Output the [x, y] coordinate of the center of the cell containing the given text.  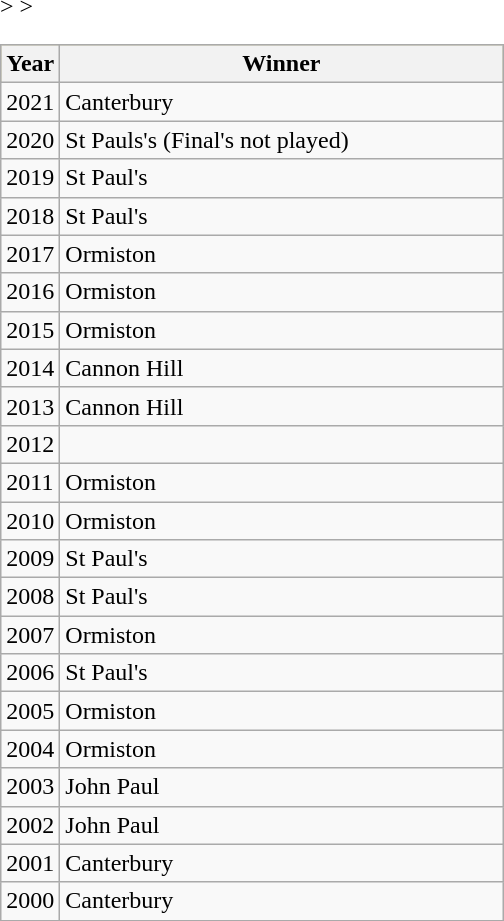
2014 [30, 368]
2011 [30, 482]
2009 [30, 559]
2016 [30, 292]
2001 [30, 863]
Winner [282, 64]
Year [30, 64]
2010 [30, 521]
2020 [30, 140]
2003 [30, 787]
2002 [30, 825]
2006 [30, 673]
2004 [30, 749]
2000 [30, 901]
2007 [30, 635]
2018 [30, 216]
2019 [30, 178]
2008 [30, 597]
2012 [30, 444]
2017 [30, 254]
2005 [30, 711]
2015 [30, 330]
2021 [30, 102]
2013 [30, 406]
St Pauls's (Final's not played) [282, 140]
